Detect which cell encompasses the target text, then output its (X, Y) center coordinate. 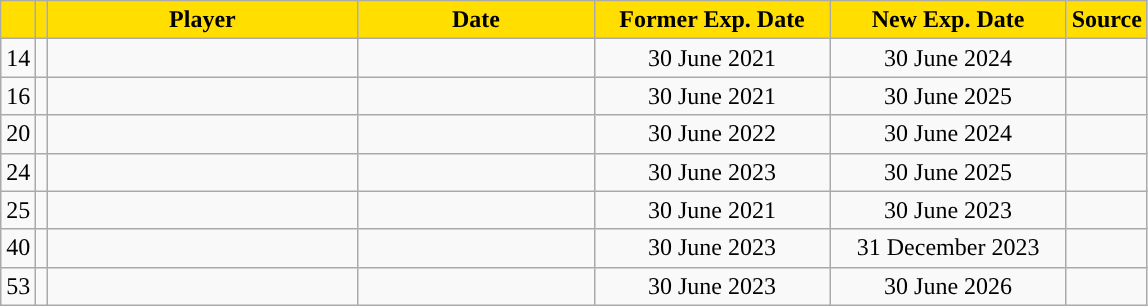
30 June 2026 (948, 286)
Former Exp. Date (712, 20)
16 (18, 96)
Player (202, 20)
40 (18, 248)
New Exp. Date (948, 20)
30 June 2022 (712, 134)
25 (18, 210)
53 (18, 286)
14 (18, 58)
20 (18, 134)
24 (18, 172)
31 December 2023 (948, 248)
Date (476, 20)
Source (1106, 20)
